Capture the cell that displays the provided text and extract its [x, y] central coordinate. 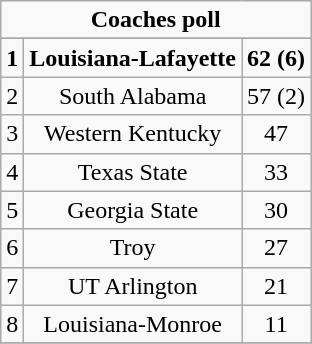
30 [276, 210]
8 [12, 324]
33 [276, 172]
7 [12, 286]
4 [12, 172]
3 [12, 134]
Louisiana-Monroe [133, 324]
21 [276, 286]
47 [276, 134]
1 [12, 58]
Western Kentucky [133, 134]
62 (6) [276, 58]
Georgia State [133, 210]
Coaches poll [156, 20]
5 [12, 210]
Troy [133, 248]
2 [12, 96]
6 [12, 248]
South Alabama [133, 96]
Louisiana-Lafayette [133, 58]
11 [276, 324]
57 (2) [276, 96]
UT Arlington [133, 286]
27 [276, 248]
Texas State [133, 172]
